Return the (X, Y) coordinate for the center point of the cell that contains the specified text.  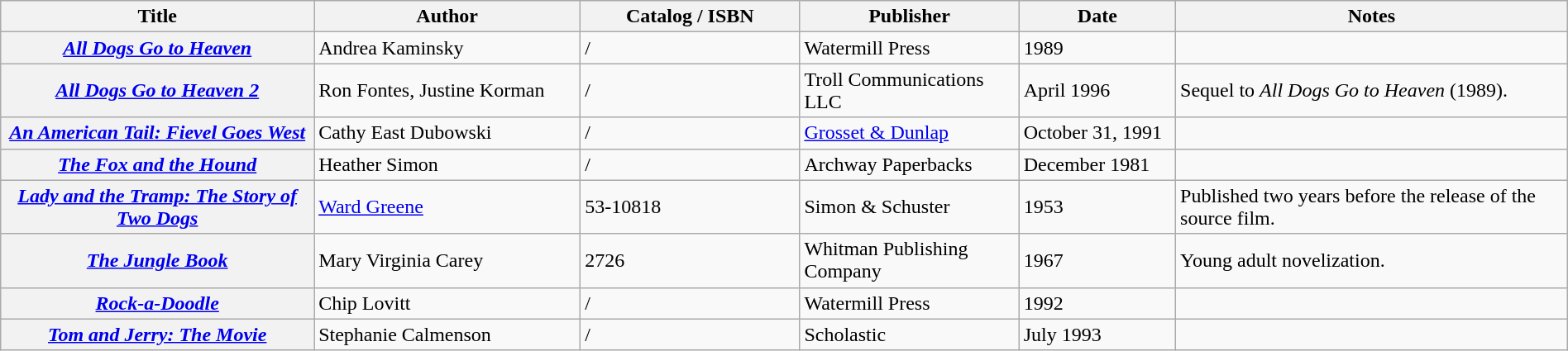
Young adult novelization. (1372, 261)
1992 (1097, 303)
Ward Greene (447, 206)
Simon & Schuster (910, 206)
Sequel to All Dogs Go to Heaven (1989). (1372, 91)
Rock-a-Doodle (157, 303)
Heather Simon (447, 164)
2726 (690, 261)
Publisher (910, 17)
Author (447, 17)
October 31, 1991 (1097, 133)
An American Tail: Fievel Goes West (157, 133)
Date (1097, 17)
Grosset & Dunlap (910, 133)
All Dogs Go to Heaven (157, 48)
Published two years before the release of the source film. (1372, 206)
1953 (1097, 206)
Lady and the Tramp: The Story of Two Dogs (157, 206)
53-10818 (690, 206)
1989 (1097, 48)
Ron Fontes, Justine Korman (447, 91)
Title (157, 17)
Stephanie Calmenson (447, 334)
1967 (1097, 261)
Cathy East Dubowski (447, 133)
Scholastic (910, 334)
July 1993 (1097, 334)
April 1996 (1097, 91)
Mary Virginia Carey (447, 261)
Notes (1372, 17)
Catalog / ISBN (690, 17)
The Jungle Book (157, 261)
Tom and Jerry: The Movie (157, 334)
December 1981 (1097, 164)
Whitman Publishing Company (910, 261)
Troll Communications LLC (910, 91)
All Dogs Go to Heaven 2 (157, 91)
Andrea Kaminsky (447, 48)
Archway Paperbacks (910, 164)
The Fox and the Hound (157, 164)
Chip Lovitt (447, 303)
